Search for the cell housing the specified text and yield its [x, y] center coordinate. 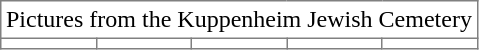
Pictures from the Kuppenheim Jewish Cemetery [239, 20]
